Pinpoint the cell where the given text exists, returning its (x, y) midpoint coordinate. 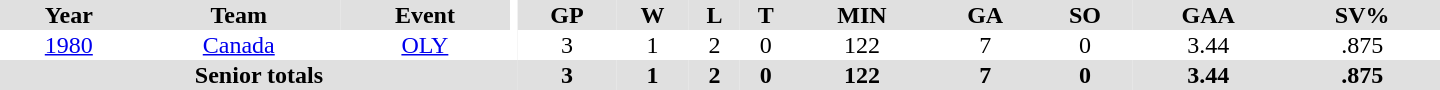
1980 (69, 45)
GA (986, 15)
GAA (1208, 15)
Canada (239, 45)
Event (425, 15)
OLY (425, 45)
T (766, 15)
SV% (1362, 15)
MIN (862, 15)
GP (567, 15)
SO (1085, 15)
Team (239, 15)
Year (69, 15)
Senior totals (259, 75)
L (714, 15)
W (652, 15)
